Locate the cell with the specified text and output its [X, Y] center coordinate. 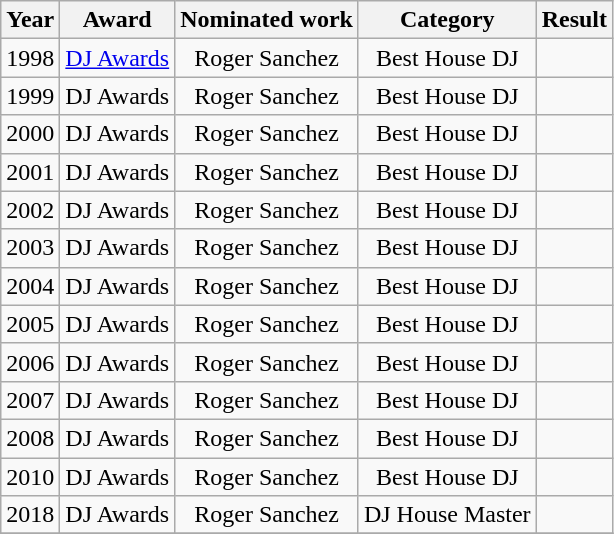
2002 [30, 210]
Result [574, 20]
DJ House Master [447, 515]
Nominated work [267, 20]
1999 [30, 96]
2005 [30, 324]
Award [118, 20]
1998 [30, 58]
Year [30, 20]
Category [447, 20]
2001 [30, 172]
2018 [30, 515]
2010 [30, 477]
2003 [30, 248]
2000 [30, 134]
2008 [30, 438]
2004 [30, 286]
2006 [30, 362]
2007 [30, 400]
